Capture the cell that displays the provided text and extract its (X, Y) central coordinate. 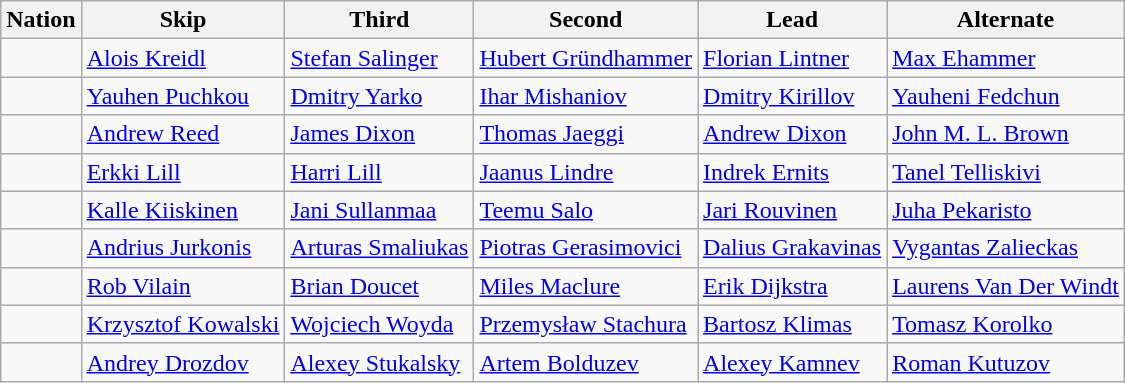
Alexey Kamnev (792, 362)
Second (586, 20)
John M. L. Brown (1006, 134)
Andrew Dixon (792, 134)
Nation (41, 20)
Krzysztof Kowalski (183, 324)
Max Ehammer (1006, 58)
Erkki Lill (183, 172)
Alexey Stukalsky (380, 362)
Dmitry Kirillov (792, 96)
Indrek Ernits (792, 172)
Miles Maclure (586, 286)
Thomas Jaeggi (586, 134)
Tomasz Korolko (1006, 324)
Jaanus Lindre (586, 172)
Vygantas Zalieckas (1006, 248)
Brian Doucet (380, 286)
Stefan Salinger (380, 58)
Artem Bolduzev (586, 362)
Skip (183, 20)
Third (380, 20)
Harri Lill (380, 172)
Ihar Mishaniov (586, 96)
Andrey Drozdov (183, 362)
Yauheni Fedchun (1006, 96)
Tanel Telliskivi (1006, 172)
Jani Sullanmaa (380, 210)
Teemu Salo (586, 210)
Andrew Reed (183, 134)
Jari Rouvinen (792, 210)
Przemysław Stachura (586, 324)
Dalius Grakavinas (792, 248)
Florian Lintner (792, 58)
Lead (792, 20)
Piotras Gerasimovici (586, 248)
Andrius Jurkonis (183, 248)
Wojciech Woyda (380, 324)
Yauhen Puchkou (183, 96)
Erik Dijkstra (792, 286)
Bartosz Klimas (792, 324)
Rob Vilain (183, 286)
Alternate (1006, 20)
Dmitry Yarko (380, 96)
Laurens Van Der Windt (1006, 286)
Juha Pekaristo (1006, 210)
Arturas Smaliukas (380, 248)
James Dixon (380, 134)
Kalle Kiiskinen (183, 210)
Alois Kreidl (183, 58)
Roman Kutuzov (1006, 362)
Hubert Gründhammer (586, 58)
